Return [X, Y] of the center of cell containing provided text 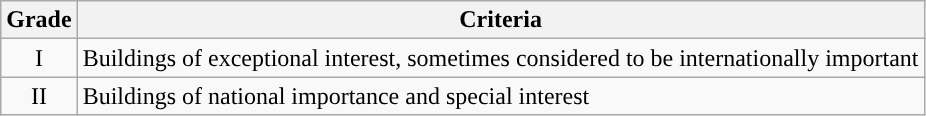
II [39, 96]
Criteria [500, 20]
Grade [39, 20]
Buildings of exceptional interest, sometimes considered to be internationally important [500, 58]
I [39, 58]
Buildings of national importance and special interest [500, 96]
